Capture the cell that displays the provided text and extract its [x, y] central coordinate. 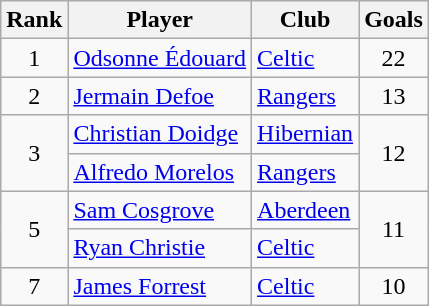
Aberdeen [306, 210]
7 [34, 286]
10 [394, 286]
James Forrest [160, 286]
Goals [394, 20]
Ryan Christie [160, 248]
11 [394, 229]
Club [306, 20]
3 [34, 153]
2 [34, 96]
Alfredo Morelos [160, 172]
Jermain Defoe [160, 96]
5 [34, 229]
Christian Doidge [160, 134]
Player [160, 20]
Hibernian [306, 134]
22 [394, 58]
Sam Cosgrove [160, 210]
Odsonne Édouard [160, 58]
13 [394, 96]
Rank [34, 20]
1 [34, 58]
12 [394, 153]
